From the cell containing the given text, extract its center point as [X, Y] coordinate. 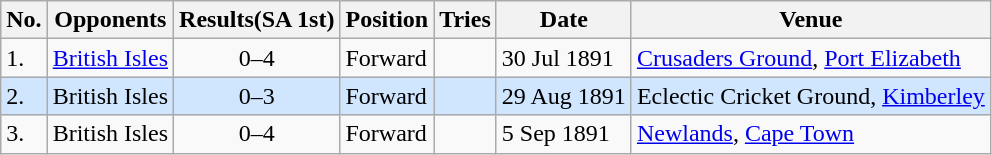
Crusaders Ground, Port Elizabeth [810, 58]
2. [24, 96]
Eclectic Cricket Ground, Kimberley [810, 96]
Newlands, Cape Town [810, 134]
Tries [466, 20]
30 Jul 1891 [564, 58]
No. [24, 20]
1. [24, 58]
Date [564, 20]
0–3 [257, 96]
Position [387, 20]
3. [24, 134]
Opponents [110, 20]
Results(SA 1st) [257, 20]
5 Sep 1891 [564, 134]
Venue [810, 20]
29 Aug 1891 [564, 96]
